Determine the [x, y] coordinate at the center of the cell enclosing the given text.  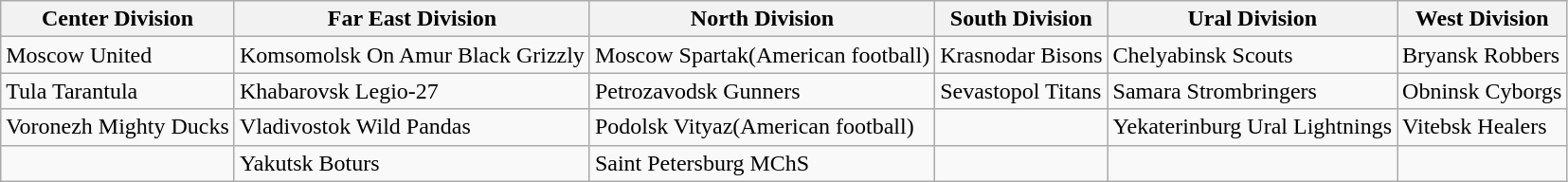
Obninsk Cyborgs [1482, 91]
Krasnodar Bisons [1021, 55]
West Division [1482, 19]
Saint Petersburg MChS [762, 163]
Ural Division [1253, 19]
Khabarovsk Legio-27 [411, 91]
Center Division [117, 19]
Petrozavodsk Gunners [762, 91]
Vladivostok Wild Pandas [411, 127]
Yekaterinburg Ural Lightnings [1253, 127]
Bryansk Robbers [1482, 55]
Yakutsk Boturs [411, 163]
Komsomolsk On Amur Black Grizzly [411, 55]
Samara Strombringers [1253, 91]
Moscow United [117, 55]
Tula Tarantula [117, 91]
Far East Division [411, 19]
Moscow Spartak(American football) [762, 55]
South Division [1021, 19]
Vitebsk Healers [1482, 127]
Podolsk Vityaz(American football) [762, 127]
North Division [762, 19]
Voronezh Mighty Ducks [117, 127]
Chelyabinsk Scouts [1253, 55]
Sevastopol Titans [1021, 91]
